Locate the cell with the specified text and output its (x, y) center coordinate. 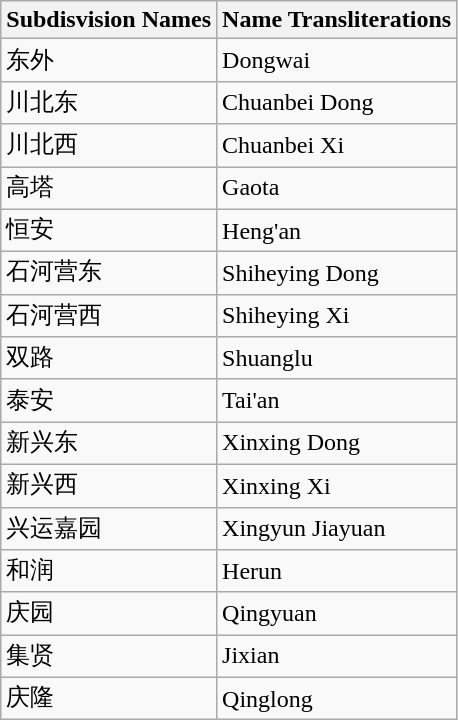
Qinglong (337, 698)
兴运嘉园 (109, 528)
泰安 (109, 400)
庆园 (109, 614)
Chuanbei Dong (337, 102)
Chuanbei Xi (337, 146)
Shiheying Xi (337, 316)
Xinxing Xi (337, 486)
Jixian (337, 656)
Tai'an (337, 400)
新兴西 (109, 486)
Gaota (337, 188)
Herun (337, 572)
集贤 (109, 656)
恒安 (109, 230)
Dongwai (337, 60)
川北东 (109, 102)
石河营东 (109, 274)
双路 (109, 358)
庆隆 (109, 698)
高塔 (109, 188)
Xinxing Dong (337, 444)
川北西 (109, 146)
Name Transliterations (337, 20)
Shuanglu (337, 358)
石河营西 (109, 316)
Shiheying Dong (337, 274)
东外 (109, 60)
Qingyuan (337, 614)
Subdisvision Names (109, 20)
Xingyun Jiayuan (337, 528)
和润 (109, 572)
新兴东 (109, 444)
Heng'an (337, 230)
